Capture the cell that displays the provided text and extract its (x, y) central coordinate. 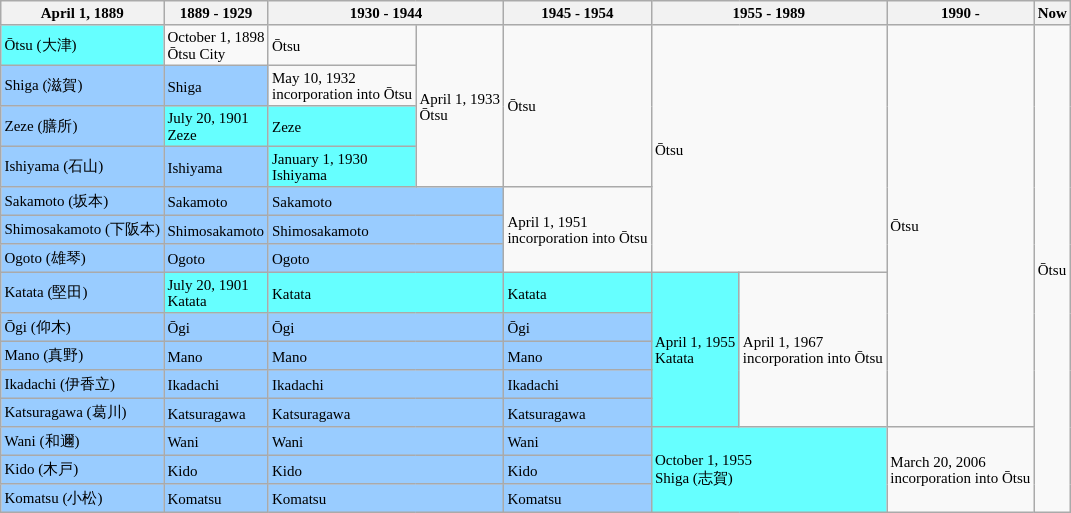
April 1, 1889 (82, 13)
Zeze (342, 126)
October 1, 1955Shiga (志賀) (768, 470)
October 1, 1898Ōtsu City (216, 45)
Ogoto (雄琴) (82, 258)
April 1, 1967incorporation into Ōtsu (812, 349)
January 1, 1930Ishiyama (342, 166)
1945 - 1954 (578, 13)
Kido (木戸) (82, 469)
Ishiyama (石山) (82, 166)
Ōgi (仰木) (82, 327)
1930 - 1944 (386, 13)
Ishiyama (216, 166)
Katsuragawa (葛川) (82, 412)
Ikadachi (伊香立) (82, 384)
May 10, 1932incorporation into Ōtsu (342, 85)
July 20, 1901Katata (216, 292)
1990 - (960, 13)
Shiga (216, 85)
April 1, 1955Katata (695, 349)
1955 - 1989 (768, 13)
Shimosakamoto (下阪本) (82, 229)
Wani (和邇) (82, 441)
Zeze (膳所) (82, 126)
March 20, 2006incorporation into Ōtsu (960, 470)
Mano (真野) (82, 355)
April 1, 1933Ōtsu (460, 106)
Shiga (滋賀) (82, 85)
July 20, 1901Zeze (216, 126)
Ōtsu (大津) (82, 45)
Katata (堅田) (82, 292)
April 1, 1951incorporation into Ōtsu (578, 230)
Now (1052, 13)
Sakamoto (坂本) (82, 201)
1889 - 1929 (216, 13)
Komatsu (小松) (82, 498)
